Output the [X, Y] coordinate of the center of the cell containing the given text.  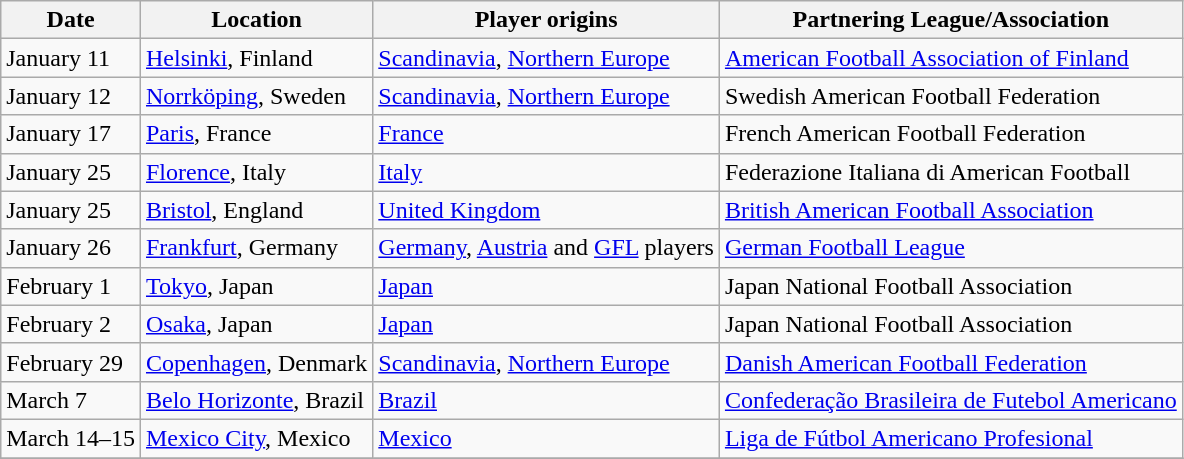
French American Football Federation [950, 134]
Germany, Austria and GFL players [546, 248]
Mexico City, Mexico [256, 438]
Swedish American Football Federation [950, 96]
January 12 [71, 96]
Location [256, 20]
Osaka, Japan [256, 324]
Paris, France [256, 134]
Confederação Brasileira de Futebol Americano [950, 400]
United Kingdom [546, 210]
Frankfurt, Germany [256, 248]
Helsinki, Finland [256, 58]
Belo Horizonte, Brazil [256, 400]
January 26 [71, 248]
Liga de Fútbol Americano Profesional [950, 438]
January 11 [71, 58]
January 17 [71, 134]
February 29 [71, 362]
German Football League [950, 248]
Bristol, England [256, 210]
February 2 [71, 324]
March 7 [71, 400]
Brazil [546, 400]
France [546, 134]
Player origins [546, 20]
February 1 [71, 286]
Italy [546, 172]
Mexico [546, 438]
Tokyo, Japan [256, 286]
Norrköping, Sweden [256, 96]
Danish American Football Federation [950, 362]
March 14–15 [71, 438]
Partnering League/Association [950, 20]
Florence, Italy [256, 172]
Date [71, 20]
Federazione Italiana di American Football [950, 172]
British American Football Association [950, 210]
Copenhagen, Denmark [256, 362]
American Football Association of Finland [950, 58]
